Find where the given text appears and provide that cell's center as [X, Y] coordinate. 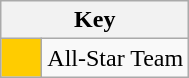
Key [95, 20]
All-Star Team [116, 58]
